Determine the (x, y) coordinate at the center of the cell enclosing the given text.  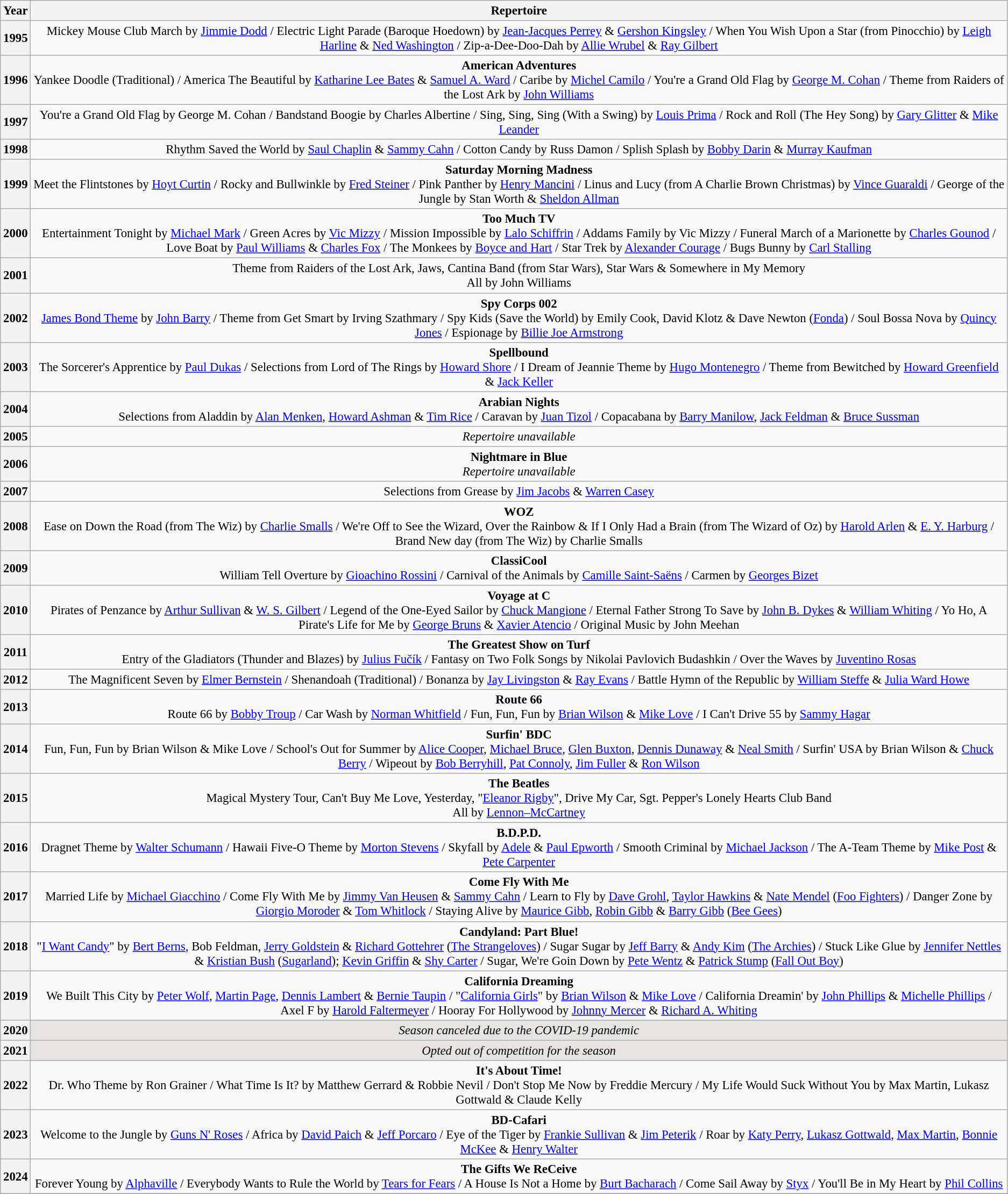
1999 (16, 184)
1998 (16, 150)
Rhythm Saved the World by Saul Chaplin & Sammy Cahn / Cotton Candy by Russ Damon / Splish Splash by Bobby Darin & Murray Kaufman (519, 150)
1995 (16, 39)
Nightmare in BlueRepertoire unavailable (519, 464)
2002 (16, 318)
2019 (16, 996)
1996 (16, 80)
2004 (16, 409)
Repertoire unavailable (519, 436)
Year (16, 11)
2014 (16, 749)
2013 (16, 707)
Repertoire (519, 11)
ClassiCool William Tell Overture by Gioachino Rossini / Carnival of the Animals by Camille Saint-Saëns / Carmen by Georges Bizet (519, 568)
2006 (16, 464)
Route 66Route 66 by Bobby Troup / Car Wash by Norman Whitfield / Fun, Fun, Fun by Brian Wilson & Mike Love / I Can't Drive 55 by Sammy Hagar (519, 707)
2008 (16, 526)
2018 (16, 946)
2017 (16, 897)
2011 (16, 652)
2023 (16, 1134)
2000 (16, 233)
2003 (16, 367)
2021 (16, 1050)
2005 (16, 436)
2012 (16, 680)
Theme from Raiders of the Lost Ark, Jaws, Cantina Band (from Star Wars), Star Wars & Somewhere in My MemoryAll by John Williams (519, 275)
Season canceled due to the COVID-19 pandemic (519, 1030)
2009 (16, 568)
2024 (16, 1177)
2022 (16, 1085)
Selections from Grease by Jim Jacobs & Warren Casey (519, 492)
Opted out of competition for the season (519, 1050)
1997 (16, 123)
2007 (16, 492)
2016 (16, 848)
2010 (16, 610)
2015 (16, 798)
2001 (16, 275)
2020 (16, 1030)
